Scan for the cell matching the given text and deliver its [x, y] coordinate at center. 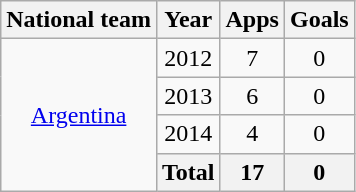
4 [252, 134]
National team [79, 20]
2012 [188, 58]
2014 [188, 134]
Apps [252, 20]
Argentina [79, 115]
7 [252, 58]
6 [252, 96]
Total [188, 172]
2013 [188, 96]
Year [188, 20]
Goals [319, 20]
17 [252, 172]
